Scan for the cell matching the given text and deliver its [x, y] coordinate at center. 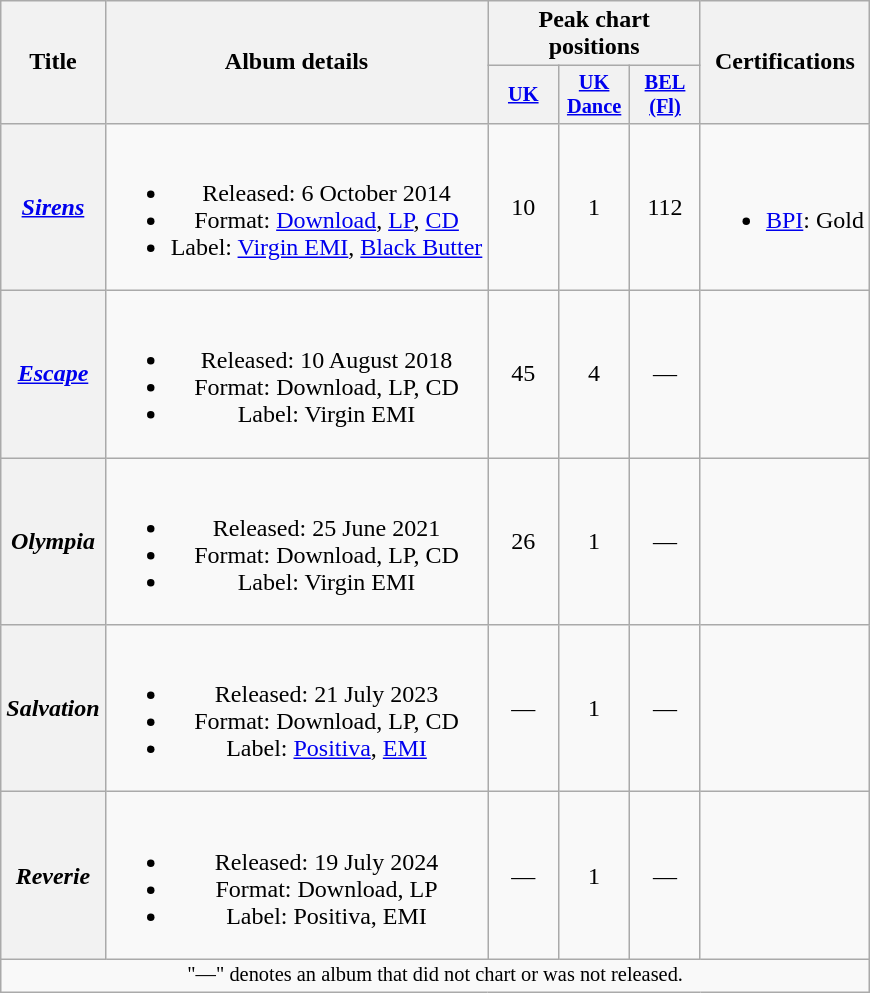
Olympia [53, 542]
Released: 6 October 2014Format: Download, LP, CDLabel: Virgin EMI, Black Butter [296, 206]
UK [524, 95]
"—" denotes an album that did not chart or was not released. [436, 976]
10 [524, 206]
Certifications [784, 62]
112 [666, 206]
Released: 19 July 2024Format: Download, LPLabel: Positiva, EMI [296, 876]
Sirens [53, 206]
BEL (Fl) [666, 95]
Peak chart positions [594, 34]
45 [524, 374]
UK Dance [594, 95]
Salvation [53, 708]
Released: 10 August 2018Format: Download, LP, CDLabel: Virgin EMI [296, 374]
Released: 25 June 2021Format: Download, LP, CDLabel: Virgin EMI [296, 542]
Title [53, 62]
Reverie [53, 876]
26 [524, 542]
Escape [53, 374]
BPI: Gold [784, 206]
Album details [296, 62]
4 [594, 374]
Released: 21 July 2023Format: Download, LP, CDLabel: Positiva, EMI [296, 708]
